Return [X, Y] of the center of cell containing provided text 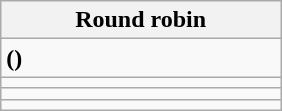
Round robin [141, 20]
() [141, 58]
